Determine the [X, Y] coordinate at the center of the cell enclosing the given text.  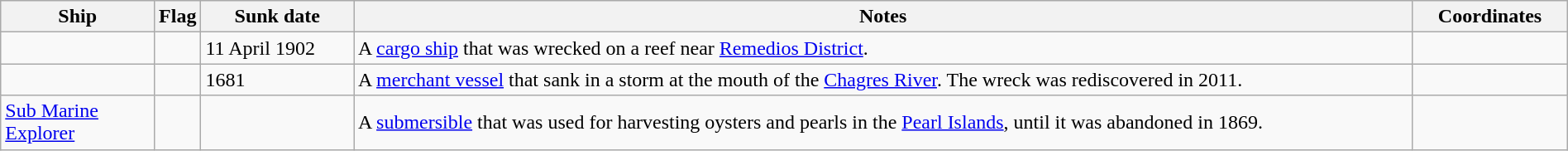
1681 [278, 80]
Sunk date [278, 17]
Coordinates [1490, 17]
Flag [178, 17]
11 April 1902 [278, 48]
A submersible that was used for harvesting oysters and pearls in the Pearl Islands, until it was abandoned in 1869. [883, 123]
A cargo ship that was wrecked on a reef near Remedios District. [883, 48]
Notes [883, 17]
Ship [78, 17]
Sub Marine Explorer [78, 123]
A merchant vessel that sank in a storm at the mouth of the Chagres River. The wreck was rediscovered in 2011. [883, 80]
